From the cell containing the given text, extract its center point as [x, y] coordinate. 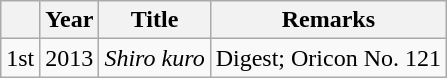
Shiro kuro [154, 58]
Remarks [328, 20]
2013 [70, 58]
1st [20, 58]
Title [154, 20]
Year [70, 20]
Digest; Oricon No. 121 [328, 58]
